Output the [X, Y] coordinate of the center of the cell containing the given text.  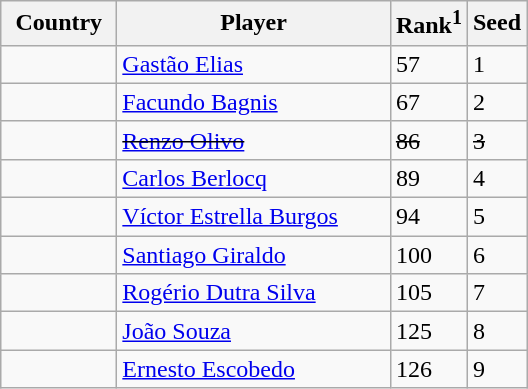
3 [496, 140]
126 [428, 369]
105 [428, 293]
Carlos Berlocq [254, 178]
67 [428, 102]
1 [496, 64]
7 [496, 293]
João Souza [254, 331]
9 [496, 369]
86 [428, 140]
Ernesto Escobedo [254, 369]
8 [496, 331]
Rogério Dutra Silva [254, 293]
Seed [496, 24]
100 [428, 255]
Facundo Bagnis [254, 102]
2 [496, 102]
Gastão Elias [254, 64]
5 [496, 217]
4 [496, 178]
Rank1 [428, 24]
57 [428, 64]
Víctor Estrella Burgos [254, 217]
Renzo Olivo [254, 140]
Country [59, 24]
94 [428, 217]
6 [496, 255]
Player [254, 24]
Santiago Giraldo [254, 255]
125 [428, 331]
89 [428, 178]
